Pinpoint the cell where the given text exists, returning its [x, y] midpoint coordinate. 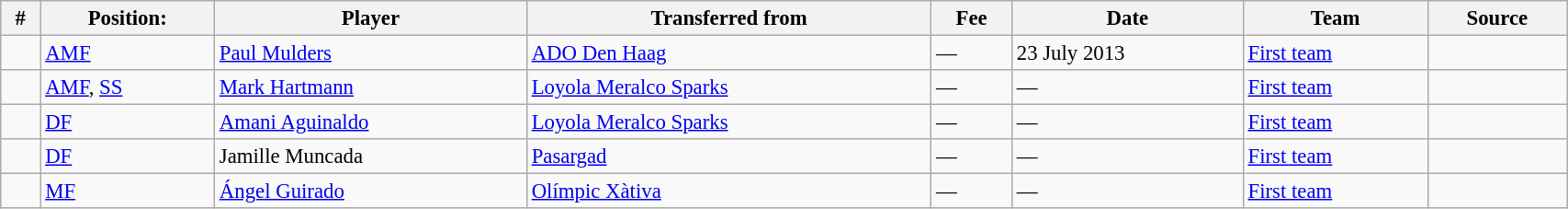
Source [1497, 18]
Team [1336, 18]
Transferred from [728, 18]
Paul Mulders [371, 53]
MF [128, 192]
Position: [128, 18]
23 July 2013 [1127, 53]
Pasargad [728, 157]
ADO Den Haag [728, 53]
Mark Hartmann [371, 87]
AMF [128, 53]
Ángel Guirado [371, 192]
Player [371, 18]
Date [1127, 18]
Amani Aguinaldo [371, 122]
# [20, 18]
Jamille Muncada [371, 157]
Olímpic Xàtiva [728, 192]
AMF, SS [128, 87]
Fee [972, 18]
